Determine the (X, Y) coordinate at the center of the cell enclosing the given text.  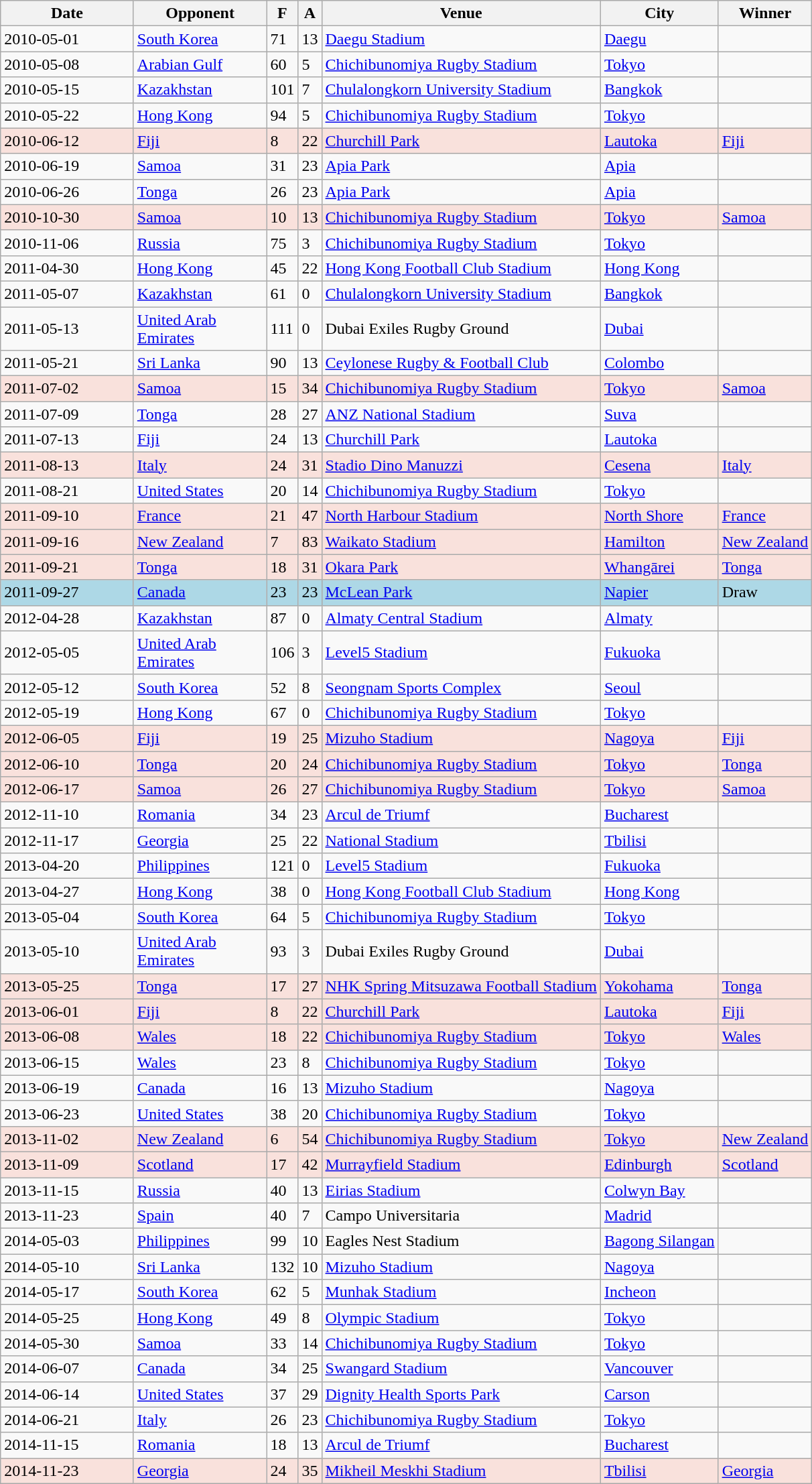
2014-11-15 (67, 1445)
City (659, 13)
Okara Park (461, 567)
2011-08-13 (67, 465)
Mikheil Meskhi Stadium (461, 1471)
16 (283, 1088)
Eirias Stadium (461, 1190)
19 (283, 738)
60 (283, 64)
ANZ National Stadium (461, 414)
2011-07-13 (67, 440)
2012-05-12 (67, 687)
NHK Spring Mitsuzawa Football Stadium (461, 986)
Spain (200, 1216)
90 (283, 363)
Colombo (659, 363)
47 (310, 516)
64 (283, 917)
2010-11-06 (67, 243)
87 (283, 618)
2013-11-23 (67, 1216)
Almaty Central Stadium (461, 618)
106 (283, 653)
2013-06-08 (67, 1037)
Yokohama (659, 986)
Winner (765, 13)
62 (283, 1292)
2013-04-27 (67, 891)
Carson (659, 1394)
99 (283, 1241)
Suva (659, 414)
35 (310, 1471)
North Harbour Stadium (461, 516)
Seongnam Sports Complex (461, 687)
Waikato Stadium (461, 542)
121 (283, 866)
Ceylonese Rugby & Football Club (461, 363)
2014-05-10 (67, 1267)
2010-10-30 (67, 217)
Draw (765, 593)
29 (310, 1394)
2014-06-07 (67, 1369)
Olympic Stadium (461, 1318)
Cesena (659, 465)
2012-04-28 (67, 618)
2011-04-30 (67, 268)
2011-05-13 (67, 328)
2011-05-21 (67, 363)
Daegu Stadium (461, 39)
37 (283, 1394)
2010-06-12 (67, 141)
Almaty (659, 618)
75 (283, 243)
Dignity Health Sports Park (461, 1394)
2011-07-09 (67, 414)
2011-09-21 (67, 567)
67 (283, 713)
McLean Park (461, 593)
Eagles Nest Stadium (461, 1241)
North Shore (659, 516)
54 (310, 1139)
61 (283, 294)
National Stadium (461, 841)
A (310, 13)
2010-05-08 (67, 64)
111 (283, 328)
Edinburgh (659, 1164)
Vancouver (659, 1369)
2011-09-16 (67, 542)
28 (283, 414)
2010-05-22 (67, 115)
Colwyn Bay (659, 1190)
2012-05-19 (67, 713)
6 (283, 1139)
2013-06-23 (67, 1113)
2013-04-20 (67, 866)
2013-06-19 (67, 1088)
2012-06-17 (67, 790)
Campo Universitaria (461, 1216)
2012-11-10 (67, 815)
Seoul (659, 687)
2013-11-15 (67, 1190)
Daegu (659, 39)
49 (283, 1318)
2013-11-09 (67, 1164)
2011-09-10 (67, 516)
2014-05-30 (67, 1343)
Munhak Stadium (461, 1292)
Stadio Dino Manuzzi (461, 465)
52 (283, 687)
2013-05-25 (67, 986)
71 (283, 39)
2012-11-17 (67, 841)
45 (283, 268)
94 (283, 115)
Arabian Gulf (200, 64)
2014-06-14 (67, 1394)
2013-05-04 (67, 917)
2012-06-05 (67, 738)
2013-06-01 (67, 1011)
33 (283, 1343)
2013-06-15 (67, 1062)
2014-05-03 (67, 1241)
2011-07-02 (67, 389)
2011-09-27 (67, 593)
Swangard Stadium (461, 1369)
2010-06-26 (67, 192)
Whangārei (659, 567)
21 (283, 516)
Murrayfield Stadium (461, 1164)
2013-11-02 (67, 1139)
2014-06-21 (67, 1420)
2010-06-19 (67, 166)
Hamilton (659, 542)
2010-05-15 (67, 90)
F (283, 13)
42 (310, 1164)
15 (283, 389)
2012-05-05 (67, 653)
2011-05-07 (67, 294)
93 (283, 952)
2012-06-10 (67, 763)
Napier (659, 593)
2014-05-25 (67, 1318)
101 (283, 90)
Madrid (659, 1216)
2011-08-21 (67, 491)
2014-05-17 (67, 1292)
Date (67, 13)
Venue (461, 13)
Incheon (659, 1292)
2014-11-23 (67, 1471)
Opponent (200, 13)
2010-05-01 (67, 39)
132 (283, 1267)
83 (310, 542)
Bagong Silangan (659, 1241)
2013-05-10 (67, 952)
